Return (x, y) of the center of cell containing provided text 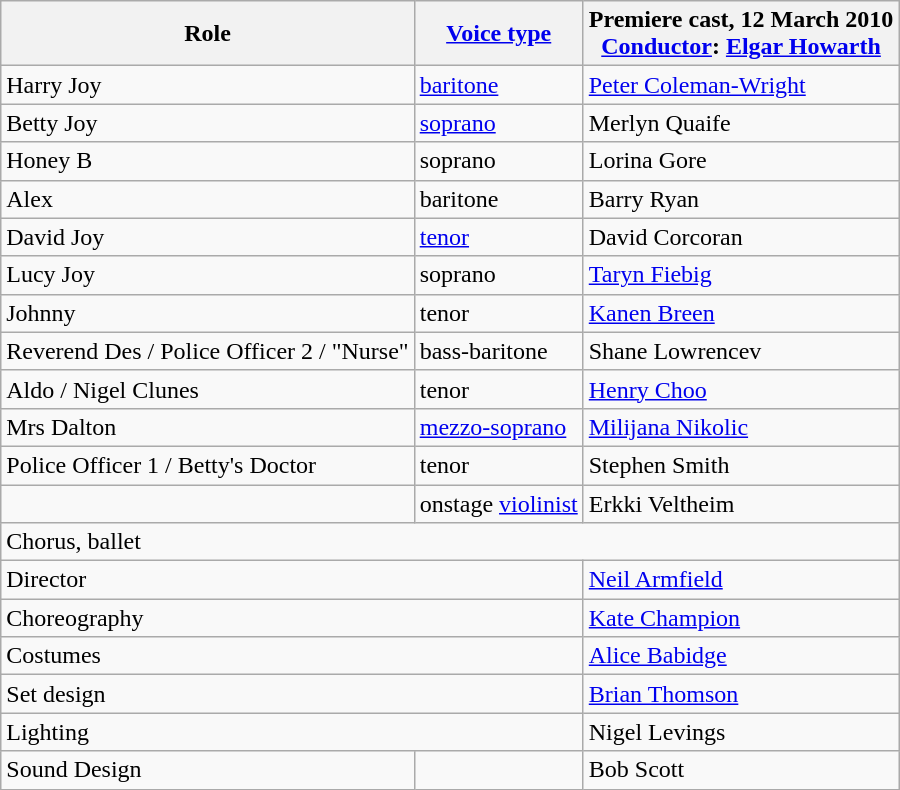
Taryn Fiebig (741, 275)
Set design (292, 694)
David Joy (208, 237)
Premiere cast, 12 March 2010Conductor: Elgar Howarth (741, 34)
Johnny (208, 313)
Mrs Dalton (208, 427)
Betty Joy (208, 123)
Kanen Breen (741, 313)
Chorus, ballet (450, 542)
Role (208, 34)
Nigel Levings (741, 732)
Aldo / Nigel Clunes (208, 389)
Peter Coleman-Wright (741, 85)
Lucy Joy (208, 275)
Costumes (292, 656)
Lighting (292, 732)
Barry Ryan (741, 199)
Choreography (292, 618)
Stephen Smith (741, 465)
Honey B (208, 161)
Kate Champion (741, 618)
Reverend Des / Police Officer 2 / "Nurse" (208, 351)
Harry Joy (208, 85)
Neil Armfield (741, 580)
Brian Thomson (741, 694)
Erkki Veltheim (741, 503)
Shane Lowrencev (741, 351)
David Corcoran (741, 237)
Director (292, 580)
Milijana Nikolic (741, 427)
mezzo-soprano (498, 427)
Bob Scott (741, 770)
Alex (208, 199)
bass-baritone (498, 351)
onstage violinist (498, 503)
Merlyn Quaife (741, 123)
Alice Babidge (741, 656)
Police Officer 1 / Betty's Doctor (208, 465)
Sound Design (208, 770)
Henry Choo (741, 389)
Voice type (498, 34)
Lorina Gore (741, 161)
